From the cell containing the given text, extract its center point as [x, y] coordinate. 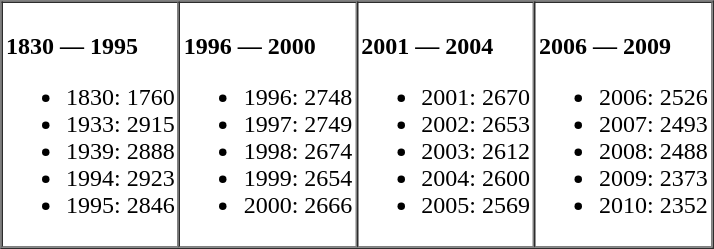
1996 — 20001996: 27481997: 27491998: 26741999: 26542000: 2666 [268, 125]
2001 — 20042001: 26702002: 26532003: 26122004: 26002005: 2569 [446, 125]
2006 — 20092006: 25262007: 24932008: 24882009: 23732010: 2352 [624, 125]
1830 — 19951830: 17601933: 29151939: 28881994: 29231995: 2846 [91, 125]
